Capture the cell that displays the provided text and extract its (x, y) central coordinate. 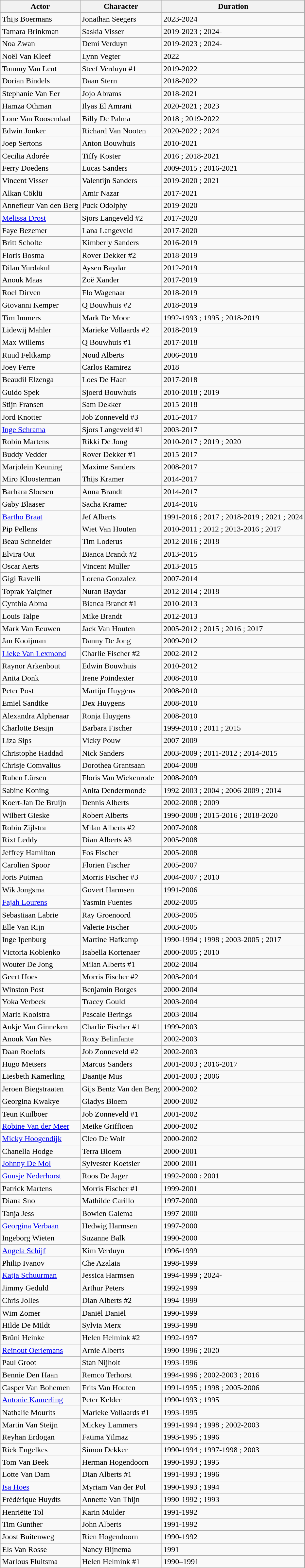
Beau Schneider (40, 541)
Rikki De Jong (121, 442)
Reyhan Erdogan (40, 1437)
Actor (40, 7)
1990-1994 ; 1997-1998 ; 2003 (233, 1450)
2000-2005 ; 2010 (233, 952)
Antonie Kamerling (40, 1400)
Jord Knotter (40, 417)
Helen Helmink #1 (121, 1562)
Philip Ivanov (40, 1263)
1993-1998 (233, 1325)
Louis Talpe (40, 616)
2010-2021 (233, 143)
Wilbert Gieske (40, 815)
Jef Alberts (121, 516)
2018-2021 (233, 93)
Cecilia Adorée (40, 156)
2004-2008 (233, 766)
Buddy Vedder (40, 454)
2020-2021 ; 2023 (233, 106)
Zoë Xander (121, 280)
Martin Van Steijn (40, 1425)
Richard Van Nooten (121, 131)
Dorothea Grantsaan (121, 766)
Lidewij Mahler (40, 330)
Martine Hafkamp (121, 939)
Lana Langeveld (121, 230)
Pip Pellens (40, 529)
Meike Griffioen (121, 1126)
Dian Alberts #2 (121, 1300)
2010-2012 (233, 666)
2010-2018 ; 2019 (233, 392)
Maxime Sanders (121, 467)
1991-1993 ; 1996 (233, 1475)
Anita Donk (40, 678)
Pascale Berings (121, 1014)
Jeffrey Hamilton (40, 852)
Jeroen Biegstraaten (40, 1089)
Charlie Fischer #1 (121, 1027)
Sjoerd Bouwhuis (121, 392)
2012-2014 ; 2018 (233, 591)
Beaudil Elzenga (40, 380)
Tim Gunther (40, 1524)
Floris Van Wickenrode (121, 778)
Roxy Belinfante (121, 1039)
2010-2011 ; 2012 ; 2013-2016 ; 2017 (233, 529)
Vincent Visser (40, 181)
2023-2024 (233, 19)
Nathalie Mourits (40, 1412)
2019-2022 (233, 69)
2007-2009 (233, 740)
Jan Kooijman (40, 641)
Roos De Jager (121, 1176)
Che Azalaia (121, 1263)
2020-2022 ; 2024 (233, 131)
Aysen Baydar (121, 268)
2017-2019 (233, 280)
Aukje Van Ginneken (40, 1027)
Jojo Abrams (121, 93)
1991-1994 ; 1998 ; 2002-2003 (233, 1425)
2009-2015 ; 2016-2021 (233, 168)
Johnny De Mol (40, 1164)
Liza Sips (40, 740)
Vincent Muller (121, 566)
Tim Loderus (121, 541)
Peter Kelder (121, 1400)
Frédérique Huydts (40, 1499)
Tom Van Beek (40, 1462)
Tanja Jess (40, 1213)
Guusje Nederhorst (40, 1176)
Tim Immers (40, 317)
Elvira Out (40, 554)
Nancy Bijnema (121, 1549)
2005-2012 ; 2015 ; 2016 ; 2017 (233, 629)
Daantje Mus (121, 1076)
Noud Alberts (121, 355)
Lynn Vegter (121, 56)
1990-1996 ; 2020 (233, 1350)
Victoria Koblenko (40, 952)
Mickey Lammers (121, 1425)
Marieke Vollaards #2 (121, 330)
Dian Alberts #1 (121, 1475)
Charlotte Besijn (40, 728)
Anita Dendermonde (121, 790)
Hugo Metsers (40, 1064)
Ruud Feltkamp (40, 355)
Irene Poindexter (121, 678)
Carlos Ramirez (121, 367)
1999-2001 (233, 1189)
Charlie Fischer #2 (121, 653)
Demi Verduyn (121, 44)
Nick Sanders (121, 753)
Milan Alberts #1 (121, 965)
Q Bouwhuis #2 (121, 305)
Casper Van Bohemen (40, 1388)
Fajah Lourens (40, 902)
Anouk Van Nes (40, 1039)
2002-2004 (233, 965)
Chris Jolles (40, 1300)
Alexandra Alphenaar (40, 716)
Britt Scholte (40, 243)
Hedwig Harmsen (121, 1226)
Stephanie Van Eer (40, 93)
2003-2009 ; 2011-2012 ; 2014-2015 (233, 753)
Melissa Drost (40, 218)
1990–1991 (233, 1562)
Sylvester Koetsier (121, 1164)
Gaby Blaaser (40, 504)
Lieke Van Lexmond (40, 653)
Govert Harmsen (121, 890)
Miro Kloosterman (40, 479)
Annette Van Thijn (121, 1499)
Chanella Hodge (40, 1151)
Inge Ipenburg (40, 939)
Marlous Fluitsma (40, 1562)
2016-2019 (233, 243)
Remco Terhorst (121, 1375)
2018 (233, 367)
Arnie Alberts (121, 1350)
Inge Schrama (40, 430)
2012-2013 (233, 616)
Anna Brandt (121, 492)
2007-2014 (233, 579)
Noa Zwan (40, 44)
Winston Post (40, 989)
Rover Dekker #2 (121, 255)
Henriëtte Tol (40, 1512)
Tiffy Koster (121, 156)
2003-2017 (233, 430)
Suzanne Balk (121, 1238)
Morris Fischer #1 (121, 1189)
2016 ; 2018-2021 (233, 156)
Daan Stern (121, 81)
Job Zonneveld #2 (121, 1052)
Georgina Verbaan (40, 1226)
Q Bouwhuis #1 (121, 342)
Micky Hoogendijk (40, 1138)
Valentijn Sanders (121, 181)
1991-1995 ; 1998 ; 2005-2006 (233, 1388)
Loes De Haan (121, 380)
Katja Schuurman (40, 1275)
Dilan Yurdakul (40, 268)
Marcus Sanders (121, 1064)
Stijn Fransen (40, 405)
Sjors Langeveld #1 (121, 430)
Steef Verduyn #1 (121, 69)
Robine Van der Meer (40, 1126)
Reinout Oerlemans (40, 1350)
Daan Roelofs (40, 1052)
Anton Bouwhuis (121, 143)
Sabine Koning (40, 790)
Fos Fischer (121, 852)
2015-2018 (233, 405)
Martijn Huygens (121, 691)
Raynor Arkenbout (40, 666)
Simon Dekker (121, 1450)
Tommy Van Lent (40, 69)
Peter Post (40, 691)
Thijs Boermans (40, 19)
Ingeborg Wieten (40, 1238)
Emiel Sandtke (40, 703)
Jack Van Houten (121, 629)
Rixt Leddy (40, 840)
Mark Van Eeuwen (40, 629)
Lotte Van Dam (40, 1475)
Chrisje Comvalius (40, 766)
Wim Zomer (40, 1313)
Ronja Huygens (121, 716)
Joey Ferre (40, 367)
1990-1992 ; 1993 (233, 1499)
Dennis Alberts (121, 803)
Ilyas El Amrani (121, 106)
Diana Sno (40, 1201)
Saskia Visser (121, 31)
Cynthia Abma (40, 604)
Koert-Jan De Bruijn (40, 803)
Teun Kuilboer (40, 1114)
Joost Buitenweg (40, 1537)
Wik Jongsma (40, 890)
Patrick Martens (40, 1189)
Bianca Brandt #2 (121, 554)
Maria Kooistra (40, 1014)
1991-2016 ; 2017 ; 2018-2019 ; 2021 ; 2024 (233, 516)
1990-2000 (233, 1238)
Bowien Galema (121, 1213)
Ruben Lürsen (40, 778)
Joep Sertons (40, 143)
Guido Spek (40, 392)
Valerie Fischer (121, 927)
2005-2007 (233, 865)
Job Zonneveld #3 (121, 417)
1992-1997 (233, 1338)
Morris Fischer #3 (121, 877)
Jessica Harmsen (121, 1275)
Kim Verduyn (121, 1251)
Mark De Moor (121, 317)
Cleo De Wolf (121, 1138)
2001-2003 ; 2006 (233, 1076)
Puck Odolphy (121, 206)
Flo Wagenaar (121, 293)
1994-1996 ; 2002-2003 ; 2016 (233, 1375)
2000-2004 (233, 989)
1990-1999 (233, 1313)
2022 (233, 56)
Morris Fischer #2 (121, 977)
Roel Dirven (40, 293)
Brûni Heinke (40, 1338)
Mathilde Carillo (121, 1201)
Dex Huygens (121, 703)
2002-2008 ; 2009 (233, 803)
Lorena Gonzalez (121, 579)
Sjors Langeveld #2 (121, 218)
Robert Alberts (121, 815)
Benjamin Borges (121, 989)
Lucas Sanders (121, 168)
1990-1992 (233, 1537)
Helen Helmink #2 (121, 1338)
2008-2017 (233, 467)
Tamara Brinkman (40, 31)
Ray Groenoord (121, 915)
Dian Alberts #3 (121, 840)
Sebastiaan Labrie (40, 915)
John Alberts (121, 1524)
Bartho Braat (40, 516)
Rien Hogendoorn (121, 1537)
Els Van Rosse (40, 1549)
Ferry Doedens (40, 168)
Wiet Van Houten (121, 529)
2001-2003 ; 2016-2017 (233, 1064)
Elle Van Rijn (40, 927)
Noël Van Kleef (40, 56)
Barbara Sloesen (40, 492)
1996-1999 (233, 1251)
2002-2005 (233, 902)
Christophe Haddad (40, 753)
Myriam Van der Pol (121, 1487)
2008-2009 (233, 778)
2012-2019 (233, 268)
Edwin Bouwhuis (121, 666)
Marieke Vollaards #1 (121, 1412)
Jonathan Seegers (121, 19)
Daniël Daniël (121, 1313)
Mike Brandt (121, 616)
Joris Putman (40, 877)
Herman Hogendoorn (121, 1462)
Gigi Ravelli (40, 579)
1993-1995 (233, 1412)
2002-2012 (233, 653)
Robin Martens (40, 442)
Liesbeth Kamerling (40, 1076)
Wouter De Jong (40, 965)
1993-1995 ; 1996 (233, 1437)
Oscar Aerts (40, 566)
Angela Schijf (40, 1251)
1994-1999 (233, 1300)
Isabella Kortenaer (121, 952)
1999-2010 ; 2011 ; 2015 (233, 728)
Rick Engelkes (40, 1450)
1990-1994 ; 1998 ; 2003-2005 ; 2017 (233, 939)
Giovanni Kemper (40, 305)
Karin Mulder (121, 1512)
Sylvia Merx (121, 1325)
Amir Nazar (121, 193)
Duration (233, 7)
Max Willems (40, 342)
Jimmy Geduld (40, 1288)
Job Zonneveld #1 (121, 1114)
Sam Dekker (121, 405)
Paul Groot (40, 1363)
1993-1996 (233, 1363)
Tracey Gould (121, 1002)
1990-2008 ; 2015-2016 ; 2018-2020 (233, 815)
Barbara Fischer (121, 728)
Geert Hoes (40, 977)
Dorian Bindels (40, 81)
Terra Bloem (121, 1151)
2009-2012 (233, 641)
Fatima Yilmaz (121, 1437)
Edwin Jonker (40, 131)
1998-1999 (233, 1263)
Vicky Pouw (121, 740)
2018-2022 (233, 81)
Yasmin Fuentes (121, 902)
1991-2006 (233, 890)
2018 ; 2019-2022 (233, 118)
Nuran Baydar (121, 591)
Marjolein Keuning (40, 467)
Georgina Kwakye (40, 1101)
2001-2002 (233, 1114)
Arthur Peters (121, 1288)
2017-2021 (233, 193)
Character (121, 7)
1991 (233, 1549)
1992-1999 (233, 1288)
Danny De Jong (121, 641)
Carolien Spoor (40, 865)
Yoka Verbeek (40, 1002)
Hilde De Mildt (40, 1325)
1992-2000 : 2001 (233, 1176)
2004-2007 ; 2010 (233, 877)
Stan Nijholt (121, 1363)
1992-1993 ; 1995 ; 2018-2019 (233, 317)
Hamza Othman (40, 106)
Milan Alberts #2 (121, 828)
1999-2003 (233, 1027)
Bennie Den Haan (40, 1375)
Toprak Yalçiner (40, 591)
Floris Bosma (40, 255)
Kimberly Sanders (121, 243)
Gijs Bentz Van den Berg (121, 1089)
Rover Dekker #1 (121, 454)
Bianca Brandt #1 (121, 604)
1990-1993 ; 1994 (233, 1487)
Faye Bezemer (40, 230)
Sacha Kramer (121, 504)
2019-2020 (233, 206)
1992-2003 ; 2004 ; 2006-2009 ; 2014 (233, 790)
Thijs Kramer (121, 479)
Isa Hoes (40, 1487)
Gladys Bloem (121, 1101)
2007-2008 (233, 828)
2010-2013 (233, 604)
Billy De Palma (121, 118)
1994-1999 ; 2024- (233, 1275)
2012-2016 ; 2018 (233, 541)
Alkan Cöklü (40, 193)
Lone Van Roosendaal (40, 118)
2010-2017 ; 2019 ; 2020 (233, 442)
Anouk Maas (40, 280)
Frits Van Houten (121, 1388)
Annefleur Van den Berg (40, 206)
Robin Zijlstra (40, 828)
2006-2018 (233, 355)
2019-2020 ; 2021 (233, 181)
Florien Fischer (121, 865)
2014-2016 (233, 504)
